Return (x, y) of the center of cell containing provided text 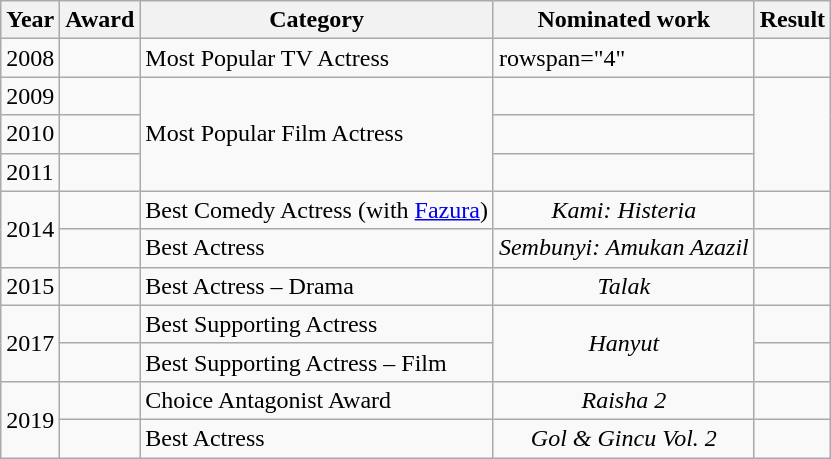
2011 (30, 172)
Best Supporting Actress – Film (317, 362)
Sembunyi: Amukan Azazil (624, 248)
Result (792, 20)
2019 (30, 419)
2009 (30, 96)
Talak (624, 286)
Raisha 2 (624, 400)
Best Comedy Actress (with Fazura) (317, 210)
Best Supporting Actress (317, 324)
rowspan="4" (624, 58)
Hanyut (624, 343)
Choice Antagonist Award (317, 400)
Category (317, 20)
Award (100, 20)
2017 (30, 343)
Kami: Histeria (624, 210)
2008 (30, 58)
Most Popular TV Actress (317, 58)
Best Actress – Drama (317, 286)
2014 (30, 229)
Most Popular Film Actress (317, 134)
2015 (30, 286)
2010 (30, 134)
Nominated work (624, 20)
Gol & Gincu Vol. 2 (624, 438)
Year (30, 20)
